Detect which cell encompasses the target text, then output its [x, y] center coordinate. 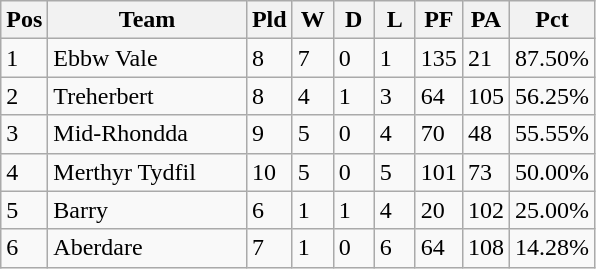
PF [438, 20]
W [312, 20]
56.25% [552, 96]
L [394, 20]
70 [438, 134]
101 [438, 172]
14.28% [552, 248]
135 [438, 58]
PA [486, 20]
25.00% [552, 210]
Mid-Rhondda [148, 134]
108 [486, 248]
20 [438, 210]
102 [486, 210]
Merthyr Tydfil [148, 172]
Pld [269, 20]
Pct [552, 20]
Barry [148, 210]
D [354, 20]
Ebbw Vale [148, 58]
87.50% [552, 58]
50.00% [552, 172]
Aberdare [148, 248]
48 [486, 134]
9 [269, 134]
21 [486, 58]
105 [486, 96]
2 [24, 96]
Team [148, 20]
Pos [24, 20]
Treherbert [148, 96]
73 [486, 172]
55.55% [552, 134]
10 [269, 172]
